Extract the (x, y) coordinate from the center of the cell holding the provided text.  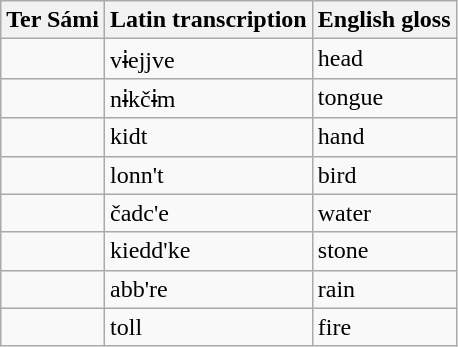
čadc'e (209, 213)
nɨkčɨm (209, 98)
bird (384, 175)
fire (384, 327)
Latin transcription (209, 20)
kiedd'ke (209, 251)
water (384, 213)
English gloss (384, 20)
toll (209, 327)
lonn't (209, 175)
tongue (384, 98)
kidt (209, 137)
abb're (209, 289)
rain (384, 289)
vɨejjve (209, 59)
hand (384, 137)
stone (384, 251)
Ter Sámi (53, 20)
head (384, 59)
